Locate the cell with the specified text and output its (X, Y) center coordinate. 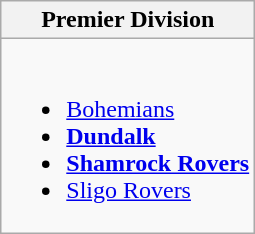
Premier Division (128, 20)
BohemiansDundalkShamrock RoversSligo Rovers (128, 136)
